Provide the [x, y] coordinate of the cell's center where the given text is located.  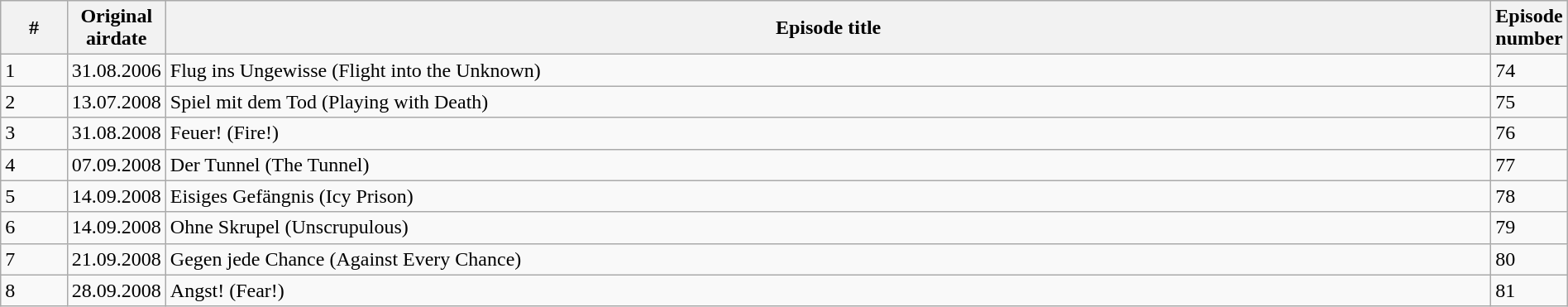
4 [34, 165]
31.08.2008 [116, 133]
07.09.2008 [116, 165]
78 [1529, 196]
Episode number [1529, 28]
13.07.2008 [116, 102]
79 [1529, 228]
21.09.2008 [116, 259]
80 [1529, 259]
Spiel mit dem Tod (Playing with Death) [829, 102]
74 [1529, 70]
Ohne Skrupel (Unscrupulous) [829, 228]
76 [1529, 133]
3 [34, 133]
77 [1529, 165]
Original airdate [116, 28]
75 [1529, 102]
Angst! (Fear!) [829, 290]
8 [34, 290]
Der Tunnel (The Tunnel) [829, 165]
2 [34, 102]
6 [34, 228]
5 [34, 196]
31.08.2006 [116, 70]
7 [34, 259]
Flug ins Ungewisse (Flight into the Unknown) [829, 70]
28.09.2008 [116, 290]
1 [34, 70]
# [34, 28]
81 [1529, 290]
Eisiges Gefängnis (Icy Prison) [829, 196]
Feuer! (Fire!) [829, 133]
Gegen jede Chance (Against Every Chance) [829, 259]
Episode title [829, 28]
